Determine the (X, Y) coordinate at the center of the cell enclosing the given text.  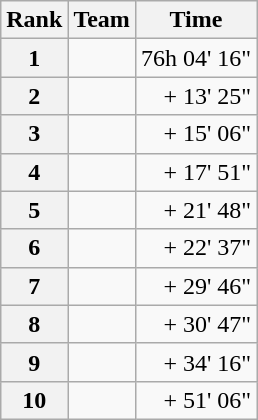
+ 29' 46" (196, 286)
Rank (34, 20)
1 (34, 58)
8 (34, 324)
2 (34, 96)
5 (34, 210)
Team (102, 20)
76h 04' 16" (196, 58)
+ 15' 06" (196, 134)
4 (34, 172)
6 (34, 248)
+ 13' 25" (196, 96)
10 (34, 400)
+ 51' 06" (196, 400)
9 (34, 362)
+ 34' 16" (196, 362)
3 (34, 134)
+ 30' 47" (196, 324)
+ 22' 37" (196, 248)
+ 21' 48" (196, 210)
Time (196, 20)
+ 17' 51" (196, 172)
7 (34, 286)
